Return (x, y) of the center of cell containing provided text 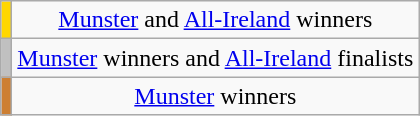
Munster winners (216, 96)
Munster and All-Ireland winners (216, 20)
Munster winners and All-Ireland finalists (216, 58)
